For the text-containing cell, return its midpoint in [X, Y] coordinate format. 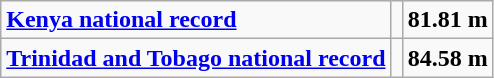
Kenya national record [196, 20]
84.58 m [448, 58]
81.81 m [448, 20]
Trinidad and Tobago national record [196, 58]
